Determine the [x, y] coordinate at the center of the cell enclosing the given text.  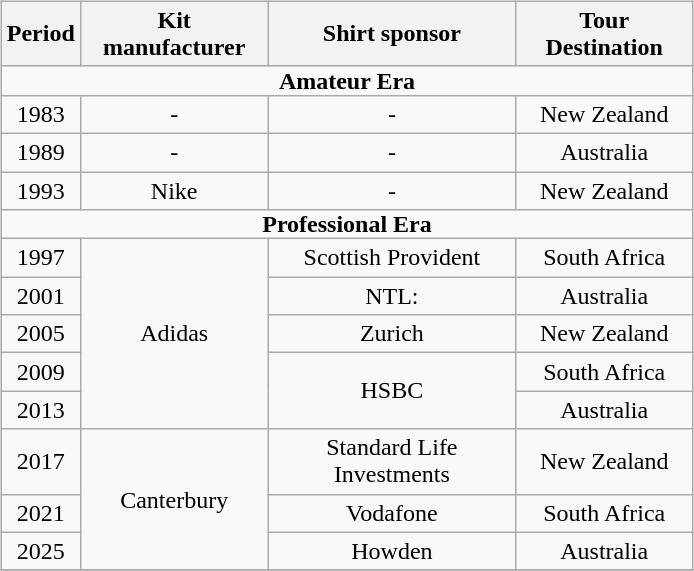
2013 [40, 410]
Zurich [392, 334]
HSBC [392, 391]
Canterbury [174, 500]
1993 [40, 191]
Vodafone [392, 513]
Amateur Era [347, 80]
1989 [40, 152]
Howden [392, 551]
2001 [40, 296]
Scottish Provident [392, 258]
2005 [40, 334]
Shirt sponsor [392, 34]
2021 [40, 513]
2009 [40, 372]
Period [40, 34]
2017 [40, 462]
NTL: [392, 296]
Nike [174, 191]
Adidas [174, 334]
1983 [40, 114]
Professional Era [347, 224]
Standard Life Investments [392, 462]
2025 [40, 551]
Kit manufacturer [174, 34]
1997 [40, 258]
Tour Destination [604, 34]
